Extract the (X, Y) coordinate from the center of the cell holding the provided text.  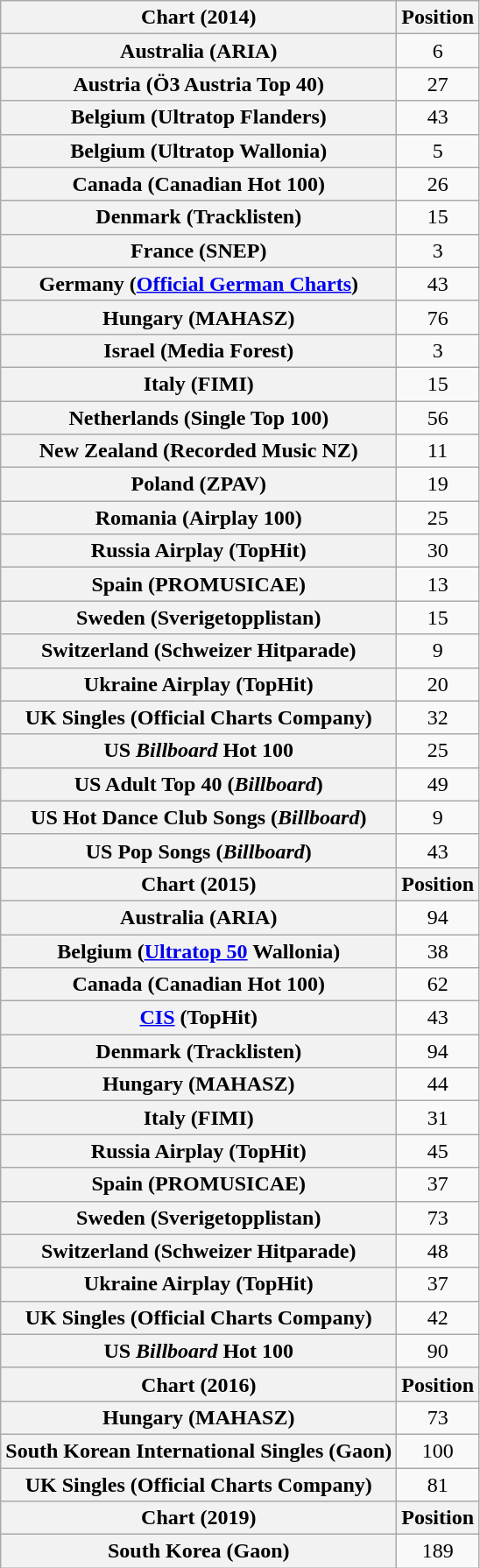
Belgium (Ultratop Flanders) (199, 117)
62 (438, 985)
Chart (2014) (199, 18)
30 (438, 551)
South Korea (Gaon) (199, 1551)
Chart (2019) (199, 1518)
81 (438, 1485)
49 (438, 784)
6 (438, 51)
48 (438, 1251)
100 (438, 1451)
Germany (Official German Charts) (199, 284)
11 (438, 451)
76 (438, 317)
42 (438, 1317)
Poland (ZPAV) (199, 484)
France (SNEP) (199, 251)
26 (438, 184)
US Adult Top 40 (Billboard) (199, 784)
44 (438, 1084)
Chart (2015) (199, 884)
US Pop Songs (Billboard) (199, 851)
90 (438, 1351)
Israel (Media Forest) (199, 350)
45 (438, 1151)
Belgium (Ultratop Wallonia) (199, 151)
Austria (Ö3 Austria Top 40) (199, 84)
New Zealand (Recorded Music NZ) (199, 451)
38 (438, 950)
31 (438, 1118)
56 (438, 418)
5 (438, 151)
20 (438, 684)
US Hot Dance Club Songs (Billboard) (199, 817)
27 (438, 84)
13 (438, 584)
Netherlands (Single Top 100) (199, 418)
32 (438, 717)
Belgium (Ultratop 50 Wallonia) (199, 950)
19 (438, 484)
South Korean International Singles (Gaon) (199, 1451)
189 (438, 1551)
CIS (TopHit) (199, 1018)
Chart (2016) (199, 1384)
Romania (Airplay 100) (199, 518)
